Provide the [x, y] coordinate of the cell's center where the given text is located.  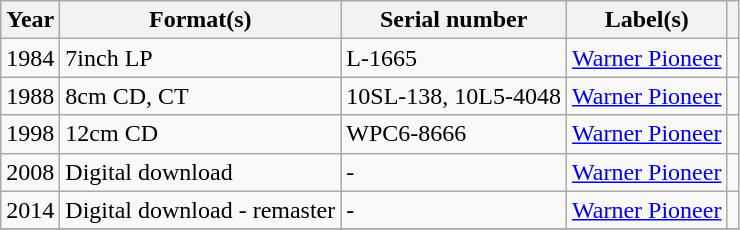
Year [30, 20]
7inch LP [200, 58]
2014 [30, 210]
2008 [30, 172]
12cm CD [200, 134]
8cm CD, CT [200, 96]
Format(s) [200, 20]
1984 [30, 58]
Digital download - remaster [200, 210]
WPC6-8666 [454, 134]
1988 [30, 96]
Label(s) [647, 20]
Serial number [454, 20]
10SL-138, 10L5-4048 [454, 96]
Digital download [200, 172]
L-1665 [454, 58]
1998 [30, 134]
